Output the (x, y) coordinate of the center of the cell containing the given text.  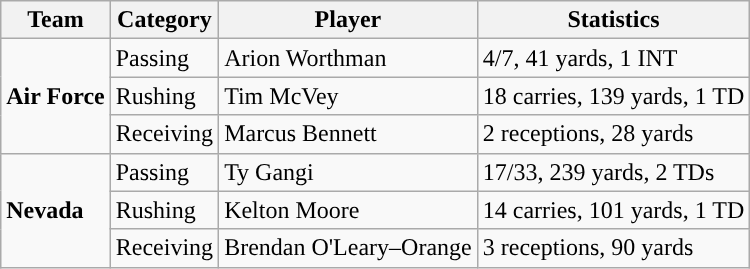
Category (164, 20)
Marcus Bennett (348, 134)
Brendan O'Leary–Orange (348, 248)
Nevada (56, 210)
3 receptions, 90 yards (614, 248)
4/7, 41 yards, 1 INT (614, 58)
Tim McVey (348, 96)
Air Force (56, 96)
Arion Worthman (348, 58)
2 receptions, 28 yards (614, 134)
Kelton Moore (348, 210)
14 carries, 101 yards, 1 TD (614, 210)
Statistics (614, 20)
Team (56, 20)
Player (348, 20)
18 carries, 139 yards, 1 TD (614, 96)
Ty Gangi (348, 172)
17/33, 239 yards, 2 TDs (614, 172)
